Find where the given text appears and provide that cell's center as [X, Y] coordinate. 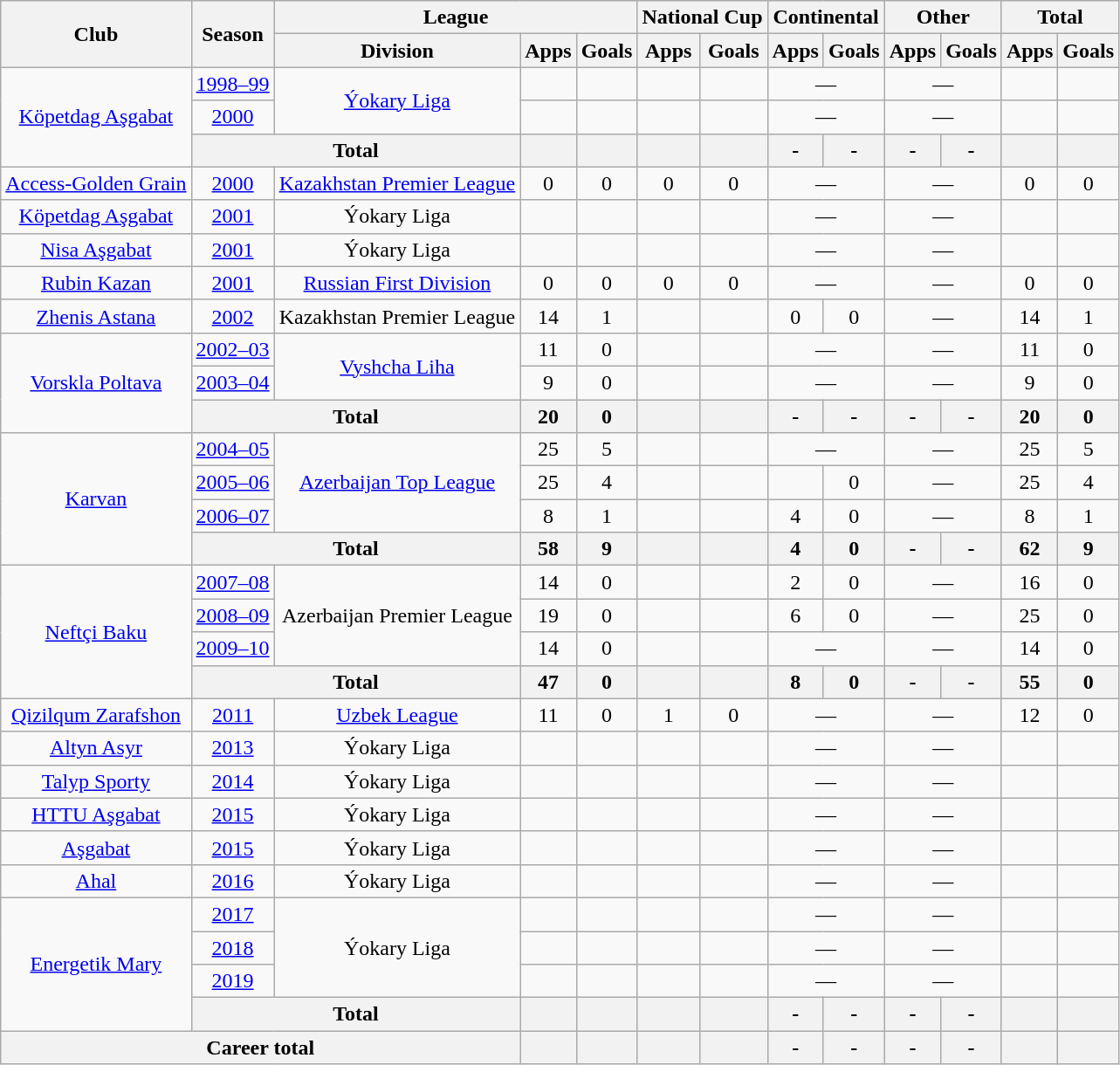
6 [795, 615]
2002 [232, 316]
Neftçi Baku [96, 632]
2019 [232, 981]
Zhenis Astana [96, 316]
Qizilqum Zarafshon [96, 715]
2013 [232, 748]
Career total [260, 1048]
2008–09 [232, 615]
19 [548, 615]
Season [232, 34]
2 [795, 582]
Altyn Asyr [96, 748]
Ahal [96, 881]
47 [548, 682]
Access-Golden Grain [96, 183]
55 [1029, 682]
2004–05 [232, 450]
2005–06 [232, 483]
2017 [232, 914]
League [456, 17]
Karvan [96, 499]
2009–10 [232, 649]
Other [943, 17]
2002–03 [232, 349]
Division [397, 51]
12 [1029, 715]
2014 [232, 781]
Continental [826, 17]
National Cup [702, 17]
Nisa Aşgabat [96, 250]
2006–07 [232, 516]
2018 [232, 947]
Azerbaijan Premier League [397, 615]
2016 [232, 881]
Uzbek League [397, 715]
16 [1029, 582]
Russian First Division [397, 283]
Talyp Sporty [96, 781]
2011 [232, 715]
Azerbaijan Top League [397, 483]
Club [96, 34]
Vyshcha Liha [397, 366]
Energetik Mary [96, 964]
62 [1029, 549]
2003–04 [232, 382]
2007–08 [232, 582]
HTTU Aşgabat [96, 814]
1998–99 [232, 84]
Vorskla Poltava [96, 382]
Rubin Kazan [96, 283]
58 [548, 549]
Aşgabat [96, 848]
